Return (X, Y) of the center of cell containing provided text 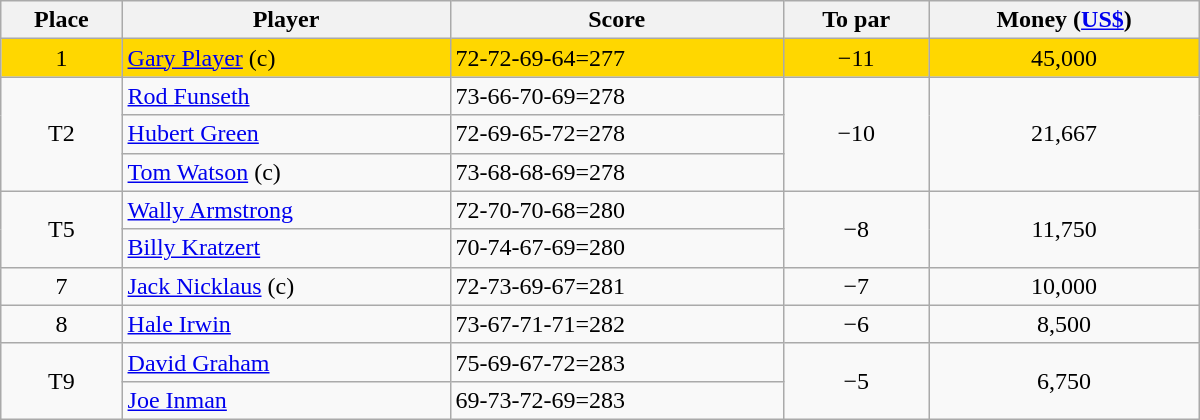
69-73-72-69=283 (616, 400)
−5 (856, 381)
Tom Watson (c) (286, 172)
T5 (62, 229)
Money (US$) (1064, 20)
8,500 (1064, 324)
T2 (62, 134)
−6 (856, 324)
Billy Kratzert (286, 248)
45,000 (1064, 58)
Jack Nicklaus (c) (286, 286)
72-69-65-72=278 (616, 134)
To par (856, 20)
David Graham (286, 362)
Player (286, 20)
72-70-70-68=280 (616, 210)
73-67-71-71=282 (616, 324)
72-73-69-67=281 (616, 286)
73-68-68-69=278 (616, 172)
Place (62, 20)
70-74-67-69=280 (616, 248)
−8 (856, 229)
−11 (856, 58)
75-69-67-72=283 (616, 362)
1 (62, 58)
11,750 (1064, 229)
7 (62, 286)
Hale Irwin (286, 324)
Gary Player (c) (286, 58)
73-66-70-69=278 (616, 96)
10,000 (1064, 286)
Joe Inman (286, 400)
Rod Funseth (286, 96)
Score (616, 20)
−10 (856, 134)
8 (62, 324)
T9 (62, 381)
Wally Armstrong (286, 210)
−7 (856, 286)
21,667 (1064, 134)
6,750 (1064, 381)
72-72-69-64=277 (616, 58)
Hubert Green (286, 134)
